Scan for the cell matching the given text and deliver its [x, y] coordinate at center. 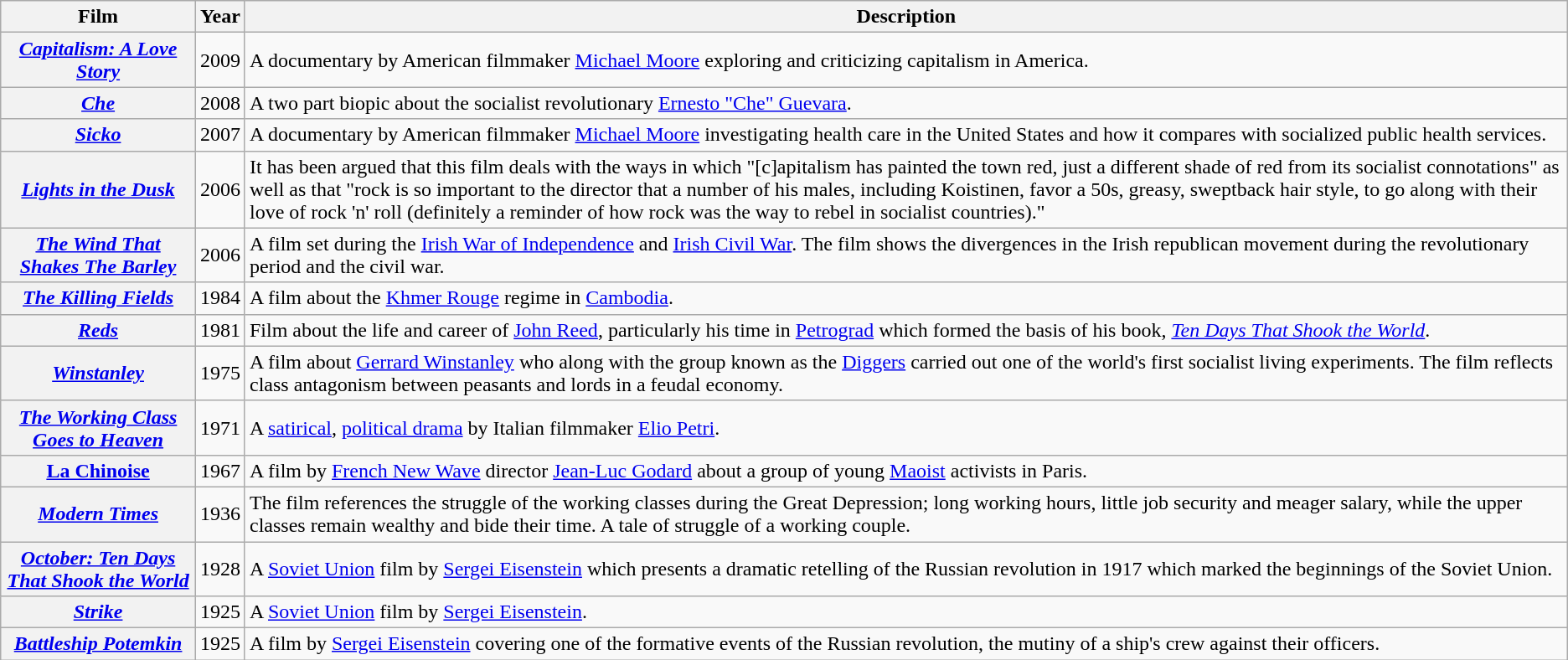
Film about the life and career of John Reed, particularly his time in Petrograd which formed the basis of his book, Ten Days That Shook the World. [906, 330]
1971 [219, 427]
1928 [219, 568]
2008 [219, 103]
The Wind That Shakes The Barley [99, 255]
Capitalism: A Love Story [99, 60]
A two part biopic about the socialist revolutionary Ernesto "Che" Guevara. [906, 103]
The Working Class Goes to Heaven [99, 427]
1967 [219, 471]
A film by French New Wave director Jean-Luc Godard about a group of young Maoist activists in Paris. [906, 471]
A Soviet Union film by Sergei Eisenstein. [906, 612]
2007 [219, 135]
Year [219, 17]
Lights in the Dusk [99, 189]
1975 [219, 374]
A film about the Khmer Rouge regime in Cambodia. [906, 298]
The Killing Fields [99, 298]
A documentary by American filmmaker Michael Moore exploring and criticizing capitalism in America. [906, 60]
Reds [99, 330]
1981 [219, 330]
Battleship Potemkin [99, 644]
Sicko [99, 135]
2009 [219, 60]
Modern Times [99, 514]
Description [906, 17]
Strike [99, 612]
A satirical, political drama by Italian filmmaker Elio Petri. [906, 427]
Film [99, 17]
Che [99, 103]
1936 [219, 514]
1984 [219, 298]
Winstanley [99, 374]
La Chinoise [99, 471]
A film by Sergei Eisenstein covering one of the formative events of the Russian revolution, the mutiny of a ship's crew against their officers. [906, 644]
October: Ten Days That Shook the World [99, 568]
